Return [x, y] of the center of cell containing provided text 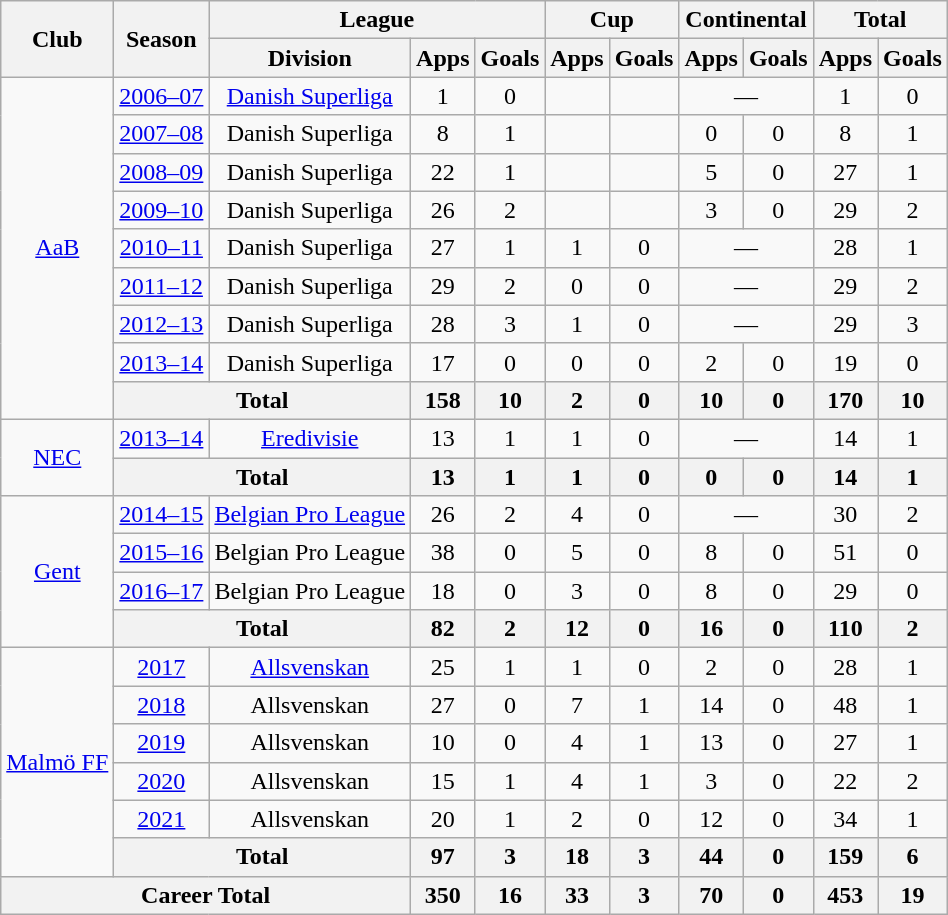
2012–13 [162, 324]
Cup [612, 20]
2009–10 [162, 210]
Club [58, 39]
Continental [746, 20]
350 [443, 895]
453 [845, 895]
51 [845, 553]
2021 [162, 819]
159 [845, 857]
158 [443, 400]
2018 [162, 705]
6 [913, 857]
2010–11 [162, 248]
2011–12 [162, 286]
7 [577, 705]
Gent [58, 572]
2007–08 [162, 134]
Malmö FF [58, 762]
48 [845, 705]
League [377, 20]
Season [162, 39]
30 [845, 515]
34 [845, 819]
44 [711, 857]
82 [443, 629]
97 [443, 857]
NEC [58, 457]
2006–07 [162, 96]
110 [845, 629]
AaB [58, 248]
2014–15 [162, 515]
33 [577, 895]
170 [845, 400]
2020 [162, 781]
Eredivisie [310, 438]
2017 [162, 667]
2019 [162, 743]
Division [310, 58]
25 [443, 667]
15 [443, 781]
2016–17 [162, 591]
38 [443, 553]
70 [711, 895]
Career Total [206, 895]
2015–16 [162, 553]
17 [443, 362]
20 [443, 819]
2008–09 [162, 172]
